Identify which cell holds the provided text, then report its (x, y) central coordinate. 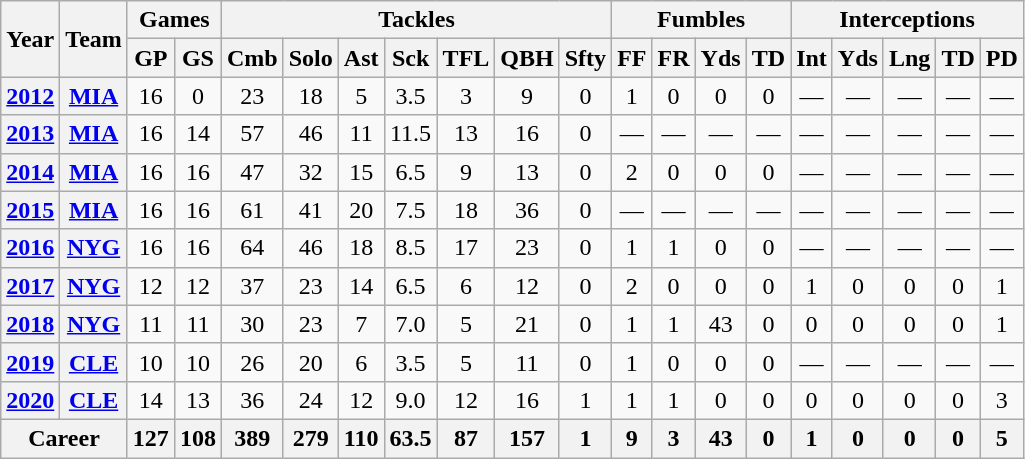
Sck (410, 58)
9.0 (410, 400)
64 (252, 248)
Career (64, 438)
2013 (30, 134)
PD (1002, 58)
32 (310, 172)
7.0 (410, 324)
108 (198, 438)
57 (252, 134)
2016 (30, 248)
389 (252, 438)
GP (150, 58)
15 (361, 172)
2014 (30, 172)
2017 (30, 286)
Ast (361, 58)
Team (94, 39)
17 (466, 248)
FF (632, 58)
30 (252, 324)
110 (361, 438)
Year (30, 39)
11.5 (410, 134)
2018 (30, 324)
Cmb (252, 58)
Games (174, 20)
7.5 (410, 210)
QBH (527, 58)
Tackles (416, 20)
2019 (30, 362)
63.5 (410, 438)
GS (198, 58)
41 (310, 210)
Sfty (585, 58)
61 (252, 210)
127 (150, 438)
279 (310, 438)
Solo (310, 58)
2015 (30, 210)
7 (361, 324)
2020 (30, 400)
8.5 (410, 248)
FR (674, 58)
Int (812, 58)
2012 (30, 96)
Interceptions (908, 20)
Fumbles (702, 20)
26 (252, 362)
TFL (466, 58)
24 (310, 400)
47 (252, 172)
157 (527, 438)
87 (466, 438)
21 (527, 324)
Lng (909, 58)
37 (252, 286)
